Locate the cell with the specified text and output its [X, Y] center coordinate. 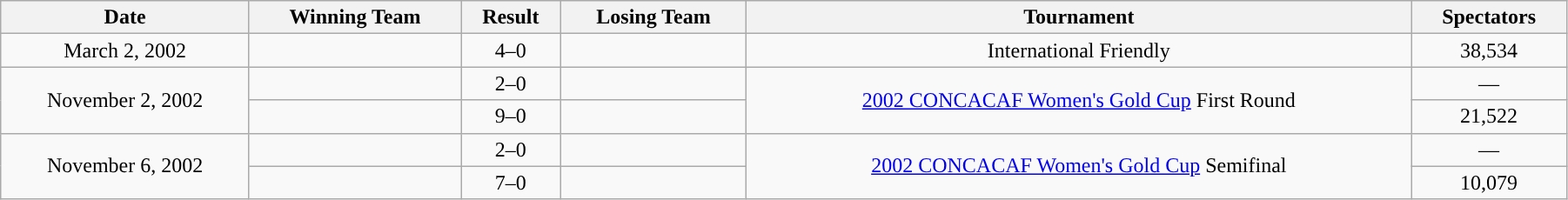
March 2, 2002 [125, 50]
10,079 [1490, 183]
9–0 [512, 117]
7–0 [512, 183]
Tournament [1079, 17]
November 2, 2002 [125, 100]
38,534 [1490, 50]
Spectators [1490, 17]
21,522 [1490, 117]
2002 CONCACAF Women's Gold Cup Semifinal [1079, 166]
Losing Team [653, 17]
International Friendly [1079, 50]
November 6, 2002 [125, 166]
4–0 [512, 50]
Date [125, 17]
2002 CONCACAF Women's Gold Cup First Round [1079, 100]
Result [512, 17]
Winning Team [355, 17]
